Extract the [x, y] coordinate from the center of the cell holding the provided text.  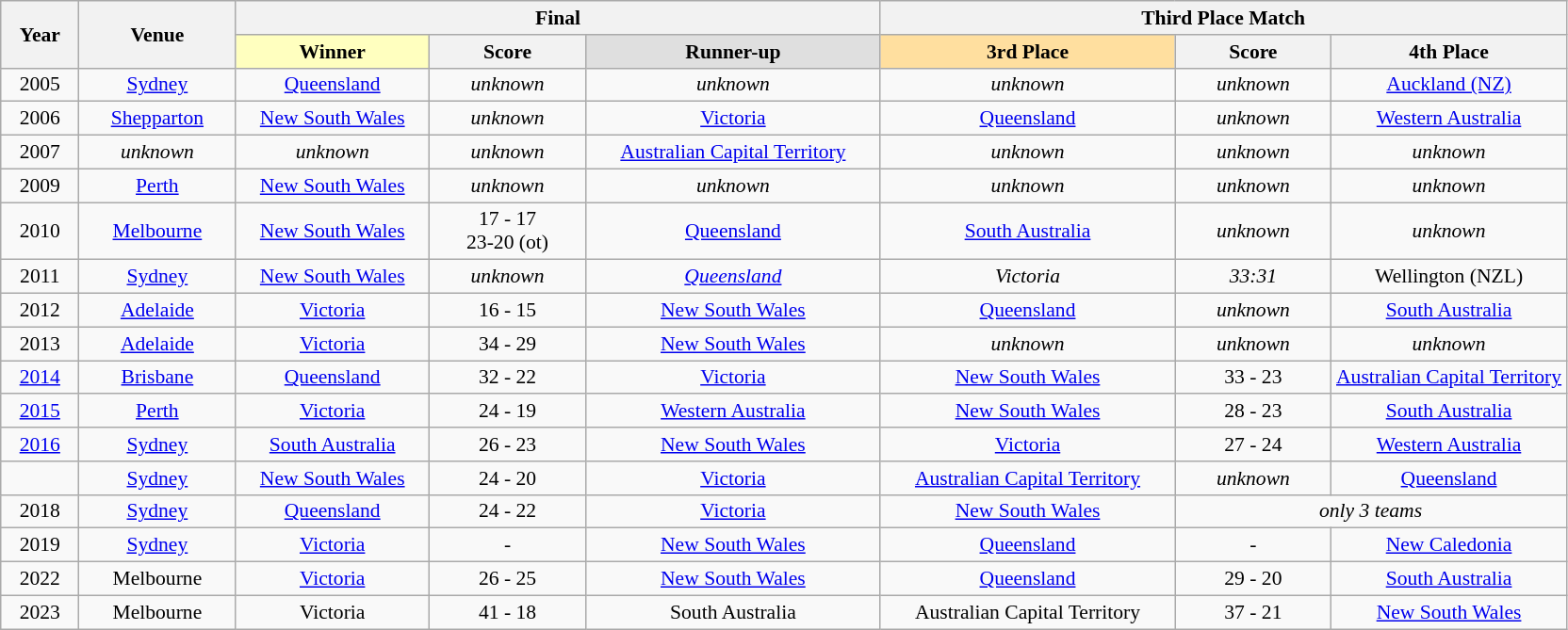
32 - 22 [507, 378]
Auckland (NZ) [1449, 85]
24 - 20 [507, 478]
2018 [40, 511]
2019 [40, 545]
2012 [40, 311]
Year [40, 34]
33:31 [1253, 277]
29 - 20 [1253, 579]
2010 [40, 232]
2009 [40, 186]
2022 [40, 579]
2005 [40, 85]
2007 [40, 153]
Final [558, 18]
2015 [40, 412]
Shepparton [157, 119]
2006 [40, 119]
41 - 18 [507, 612]
26 - 23 [507, 444]
37 - 21 [1253, 612]
Venue [157, 34]
Brisbane [157, 378]
only 3 teams [1370, 511]
Winner [333, 52]
3rd Place [1027, 52]
24 - 19 [507, 412]
34 - 29 [507, 344]
16 - 15 [507, 311]
27 - 24 [1253, 444]
17 - 17 23-20 (ot) [507, 232]
26 - 25 [507, 579]
Runner-up [733, 52]
28 - 23 [1253, 412]
Third Place Match [1223, 18]
2014 [40, 378]
2016 [40, 444]
Wellington (NZL) [1449, 277]
4th Place [1449, 52]
33 - 23 [1253, 378]
2013 [40, 344]
New Caledonia [1449, 545]
2011 [40, 277]
24 - 22 [507, 511]
2023 [40, 612]
